Detect which cell encompasses the target text, then output its [x, y] center coordinate. 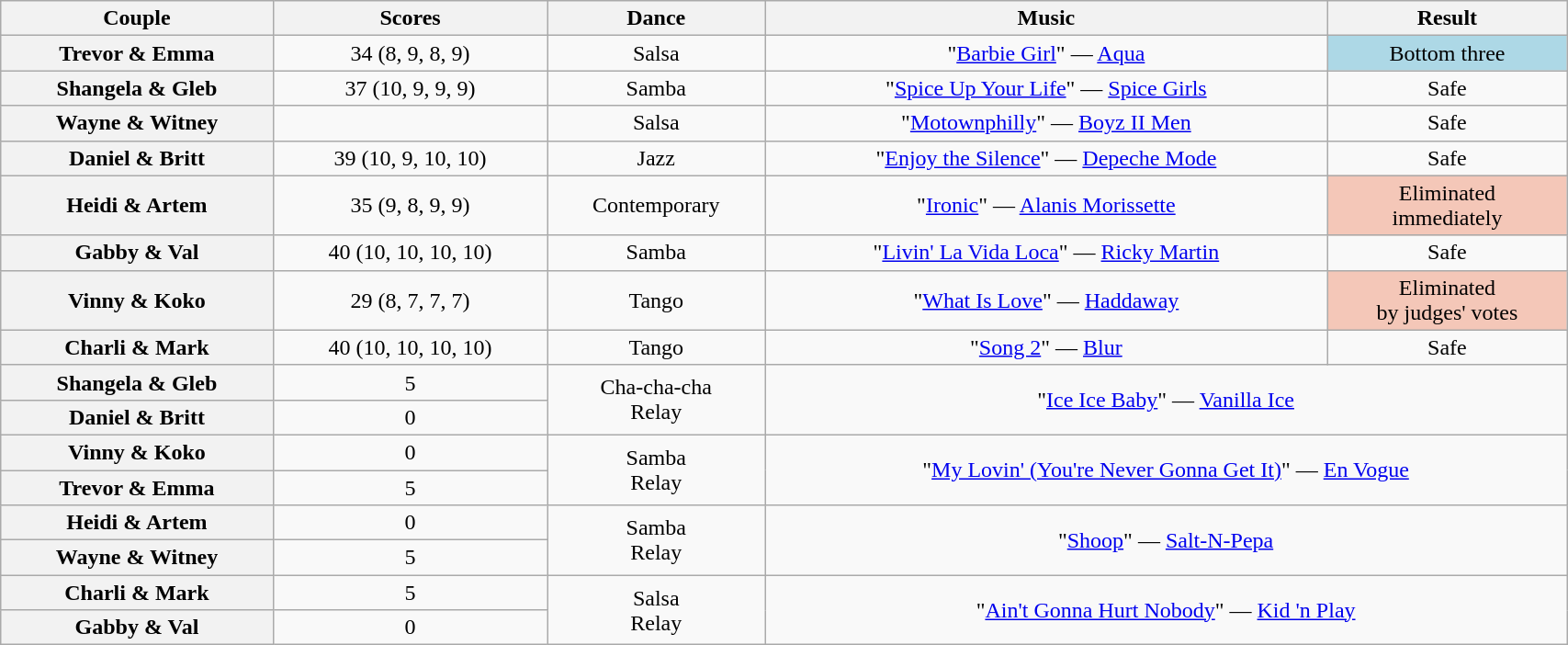
"Enjoy the Silence" — Depeche Mode [1047, 158]
Cha-cha-chaRelay [656, 400]
"Song 2" — Blur [1047, 347]
"Ice Ice Baby" — Vanilla Ice [1167, 400]
"Ironic" — Alanis Morissette [1047, 206]
35 (9, 8, 9, 9) [410, 206]
Eliminatedimmediately [1447, 206]
Dance [656, 18]
Eliminatedby judges' votes [1447, 300]
"What Is Love" — Haddaway [1047, 300]
Bottom three [1447, 53]
"Shoop" — Salt-N-Pepa [1167, 540]
29 (8, 7, 7, 7) [410, 300]
Result [1447, 18]
34 (8, 9, 8, 9) [410, 53]
Couple [137, 18]
Music [1047, 18]
37 (10, 9, 9, 9) [410, 88]
"Motownphilly" — Boyz II Men [1047, 123]
Jazz [656, 158]
"Livin' La Vida Loca" — Ricky Martin [1047, 253]
"My Lovin' (You're Never Gonna Get It)" — En Vogue [1167, 470]
SalsaRelay [656, 610]
Contemporary [656, 206]
"Ain't Gonna Hurt Nobody" — Kid 'n Play [1167, 610]
"Spice Up Your Life" — Spice Girls [1047, 88]
"Barbie Girl" — Aqua [1047, 53]
Scores [410, 18]
39 (10, 9, 10, 10) [410, 158]
